Pinpoint the cell where the given text exists, returning its (X, Y) midpoint coordinate. 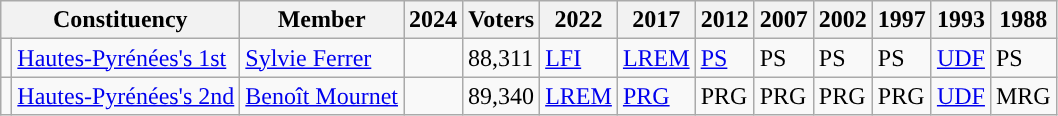
Constituency (120, 20)
Benoît Mournet (322, 96)
2017 (656, 20)
Hautes-Pyrénées's 2nd (126, 96)
1993 (960, 20)
LFI (579, 58)
MRG (1023, 96)
Member (322, 20)
2012 (724, 20)
Voters (502, 20)
88,311 (502, 58)
2007 (784, 20)
2002 (842, 20)
89,340 (502, 96)
2024 (434, 20)
Sylvie Ferrer (322, 58)
1997 (902, 20)
Hautes-Pyrénées's 1st (126, 58)
1988 (1023, 20)
2022 (579, 20)
